Find where the given text appears and provide that cell's center as (X, Y) coordinate. 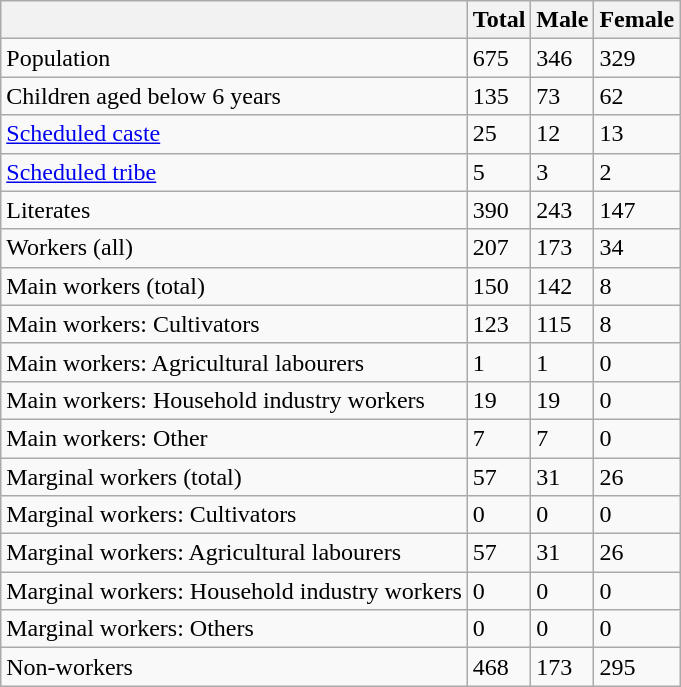
Scheduled caste (234, 134)
147 (637, 210)
Marginal workers: Agricultural labourers (234, 553)
Male (562, 20)
123 (499, 324)
243 (562, 210)
390 (499, 210)
25 (499, 134)
468 (499, 667)
329 (637, 58)
Main workers: Household industry workers (234, 400)
Main workers (total) (234, 286)
295 (637, 667)
Marginal workers: Household industry workers (234, 591)
Marginal workers: Cultivators (234, 515)
2 (637, 172)
13 (637, 134)
34 (637, 248)
Total (499, 20)
62 (637, 96)
346 (562, 58)
135 (499, 96)
Population (234, 58)
Scheduled tribe (234, 172)
675 (499, 58)
Marginal workers: Others (234, 629)
207 (499, 248)
Literates (234, 210)
73 (562, 96)
5 (499, 172)
Main workers: Cultivators (234, 324)
Female (637, 20)
Non-workers (234, 667)
3 (562, 172)
12 (562, 134)
Main workers: Other (234, 438)
Children aged below 6 years (234, 96)
Marginal workers (total) (234, 477)
115 (562, 324)
Main workers: Agricultural labourers (234, 362)
150 (499, 286)
Workers (all) (234, 248)
142 (562, 286)
